Capture the cell that displays the provided text and extract its [x, y] central coordinate. 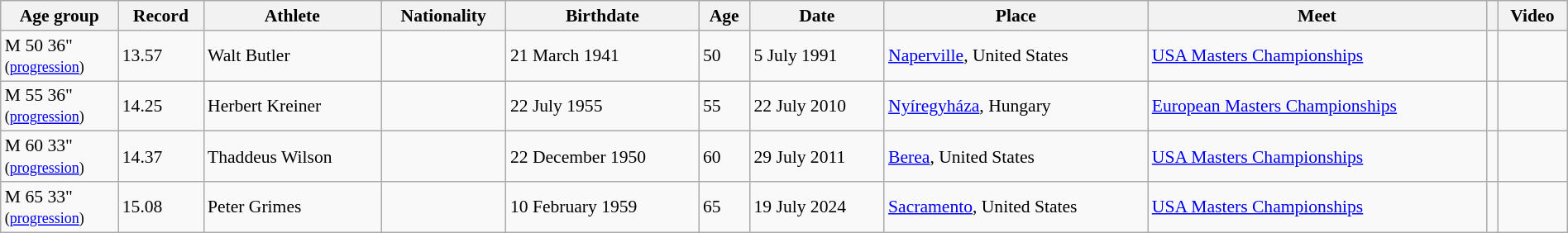
22 December 1950 [602, 157]
Nationality [443, 16]
14.37 [160, 157]
M 65 33"(progression) [60, 207]
Date [817, 16]
Athlete [293, 16]
Video [1533, 16]
Berea, United States [1016, 157]
10 February 1959 [602, 207]
M 60 33"(progression) [60, 157]
Record [160, 16]
14.25 [160, 106]
M 50 36"(progression) [60, 56]
19 July 2024 [817, 207]
M 55 36"(progression) [60, 106]
21 March 1941 [602, 56]
Birthdate [602, 16]
60 [724, 157]
European Masters Championships [1317, 106]
22 July 1955 [602, 106]
65 [724, 207]
50 [724, 56]
13.57 [160, 56]
Meet [1317, 16]
5 July 1991 [817, 56]
Nyíregyháza, Hungary [1016, 106]
Age group [60, 16]
22 July 2010 [817, 106]
15.08 [160, 207]
Place [1016, 16]
Walt Butler [293, 56]
Age [724, 16]
Naperville, United States [1016, 56]
Herbert Kreiner [293, 106]
Peter Grimes [293, 207]
55 [724, 106]
Thaddeus Wilson [293, 157]
Sacramento, United States [1016, 207]
29 July 2011 [817, 157]
